Identify which cell holds the provided text, then report its [X, Y] central coordinate. 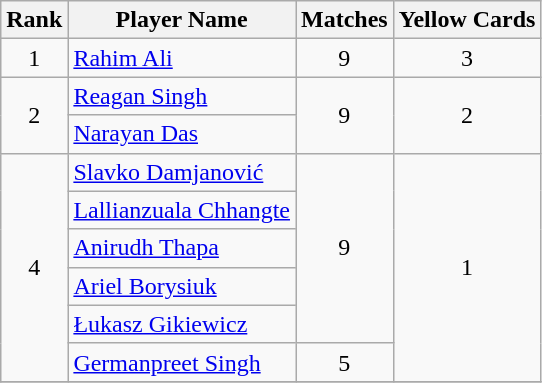
Reagan Singh [182, 96]
Anirudh Thapa [182, 248]
Łukasz Gikiewicz [182, 324]
Rank [34, 20]
5 [345, 362]
4 [34, 267]
Player Name [182, 20]
Matches [345, 20]
3 [467, 58]
Ariel Borysiuk [182, 286]
Lallianzuala Chhangte [182, 210]
Rahim Ali [182, 58]
Narayan Das [182, 134]
Slavko Damjanović [182, 172]
Yellow Cards [467, 20]
Germanpreet Singh [182, 362]
